Scan for the cell matching the given text and deliver its (x, y) coordinate at center. 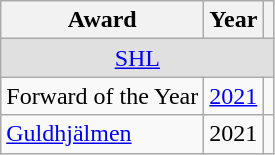
Forward of the Year (102, 96)
Year (234, 20)
Guldhjälmen (102, 134)
SHL (138, 58)
Award (102, 20)
